From the cell containing the given text, extract its center point as (x, y) coordinate. 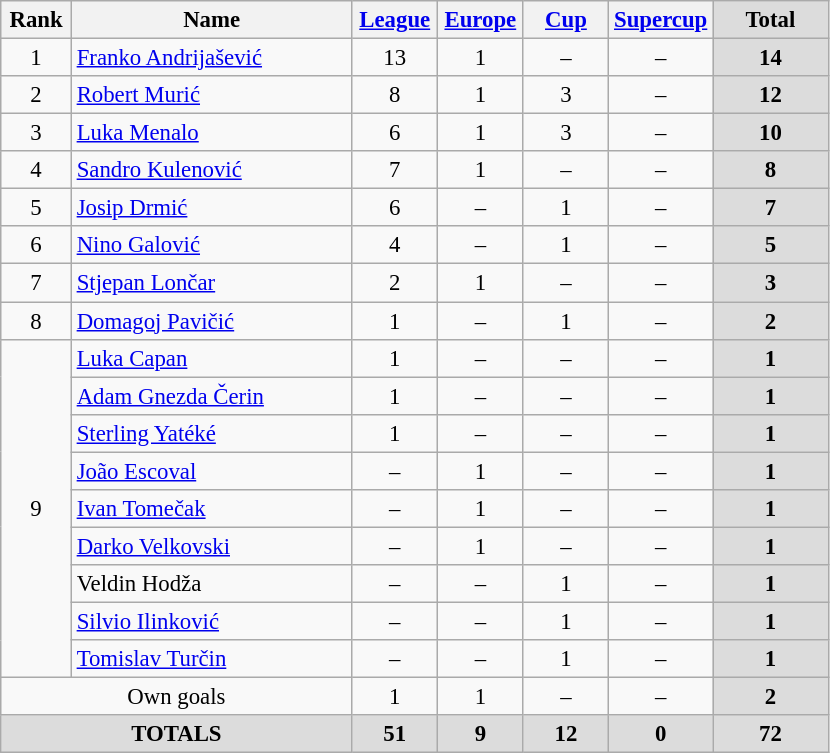
Name (212, 20)
Own goals (176, 697)
Robert Murić (212, 95)
League (395, 20)
Stjepan Lončar (212, 283)
0 (661, 734)
Domagoj Pavičić (212, 321)
72 (771, 734)
Sterling Yatéké (212, 433)
Sandro Kulenović (212, 170)
Total (771, 20)
Darko Velkovski (212, 546)
Luka Menalo (212, 133)
14 (771, 58)
Josip Drmić (212, 208)
Adam Gnezda Čerin (212, 396)
10 (771, 133)
Luka Capan (212, 358)
Ivan Tomečak (212, 509)
Supercup (661, 20)
Tomislav Turčin (212, 659)
Europe (481, 20)
Cup (566, 20)
51 (395, 734)
TOTALS (176, 734)
Franko Andrijašević (212, 58)
Silvio Ilinković (212, 621)
Nino Galović (212, 245)
João Escoval (212, 471)
13 (395, 58)
Veldin Hodža (212, 584)
Rank (36, 20)
